Find where the given text appears and provide that cell's center as [X, Y] coordinate. 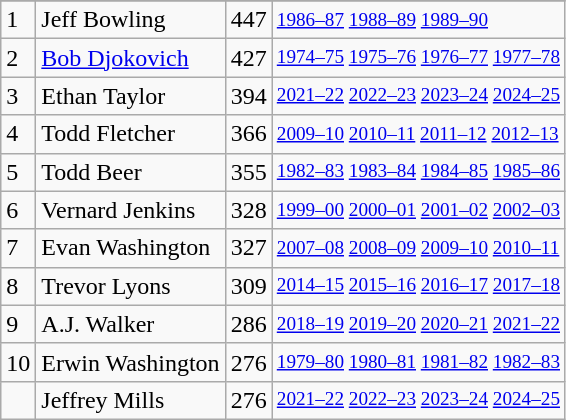
7 [18, 248]
2009–10 2010–11 2011–12 2012–13 [418, 134]
2018–19 2019–20 2020–21 2021–22 [418, 324]
6 [18, 210]
3 [18, 96]
Trevor Lyons [130, 286]
1986–87 1988–89 1989–90 [418, 20]
9 [18, 324]
1979–80 1980–81 1981–82 1982–83 [418, 362]
355 [248, 172]
Todd Beer [130, 172]
4 [18, 134]
2014–15 2015–16 2016–17 2017–18 [418, 286]
328 [248, 210]
1982–83 1983–84 1984–85 1985–86 [418, 172]
Todd Fletcher [130, 134]
Evan Washington [130, 248]
327 [248, 248]
8 [18, 286]
Erwin Washington [130, 362]
1974–75 1975–76 1976–77 1977–78 [418, 58]
2007–08 2008–09 2009–10 2010–11 [418, 248]
427 [248, 58]
1999–00 2000–01 2001–02 2002–03 [418, 210]
Vernard Jenkins [130, 210]
1 [18, 20]
Ethan Taylor [130, 96]
447 [248, 20]
Jeff Bowling [130, 20]
309 [248, 286]
Bob Djokovich [130, 58]
5 [18, 172]
394 [248, 96]
286 [248, 324]
A.J. Walker [130, 324]
366 [248, 134]
Jeffrey Mills [130, 400]
10 [18, 362]
2 [18, 58]
